Find where the given text appears and provide that cell's center as (x, y) coordinate. 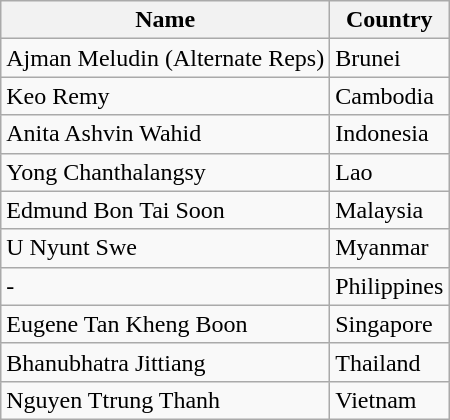
Name (166, 20)
Lao (390, 172)
Yong Chanthalangsy (166, 172)
Philippines (390, 286)
Singapore (390, 324)
Thailand (390, 362)
Myanmar (390, 248)
Indonesia (390, 134)
Eugene Tan Kheng Boon (166, 324)
Country (390, 20)
Edmund Bon Tai Soon (166, 210)
Anita Ashvin Wahid (166, 134)
Brunei (390, 58)
Nguyen Ttrung Thanh (166, 400)
Ajman Meludin (Alternate Reps) (166, 58)
U Nyunt Swe (166, 248)
Bhanubhatra Jittiang (166, 362)
Cambodia (390, 96)
Keo Remy (166, 96)
- (166, 286)
Vietnam (390, 400)
Malaysia (390, 210)
